Output the [x, y] coordinate of the center of the cell containing the given text.  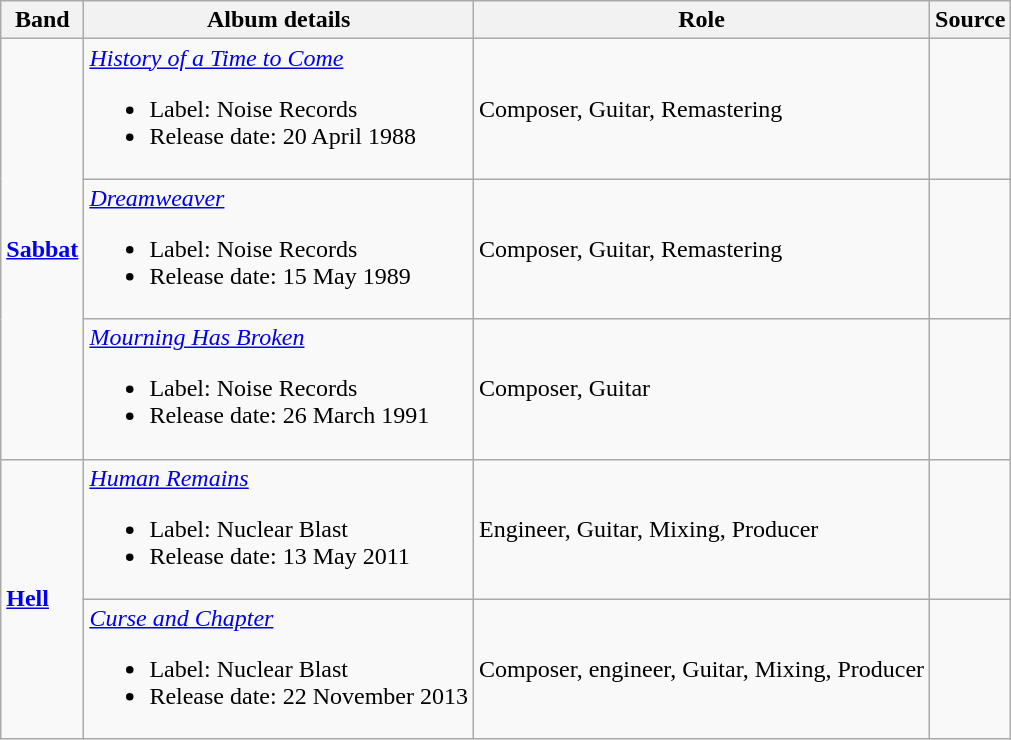
Mourning Has BrokenLabel: Noise RecordsRelease date: 26 March 1991 [279, 389]
Composer, engineer, Guitar, Mixing, Producer [701, 669]
Curse and ChapterLabel: Nuclear BlastRelease date: 22 November 2013 [279, 669]
History of a Time to ComeLabel: Noise RecordsRelease date: 20 April 1988 [279, 109]
Band [42, 20]
Role [701, 20]
DreamweaverLabel: Noise RecordsRelease date: 15 May 1989 [279, 249]
Sabbat [42, 249]
Engineer, Guitar, Mixing, Producer [701, 529]
Source [970, 20]
Human RemainsLabel: Nuclear BlastRelease date: 13 May 2011 [279, 529]
Hell [42, 599]
Album details [279, 20]
Composer, Guitar [701, 389]
